Provide the [X, Y] coordinate of the cell's center where the given text is located.  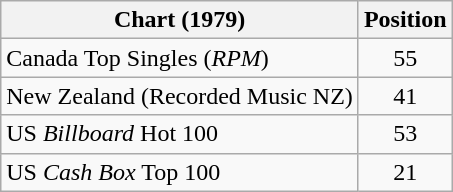
53 [405, 134]
Chart (1979) [180, 20]
US Cash Box Top 100 [180, 172]
55 [405, 58]
US Billboard Hot 100 [180, 134]
New Zealand (Recorded Music NZ) [180, 96]
41 [405, 96]
Position [405, 20]
21 [405, 172]
Canada Top Singles (RPM) [180, 58]
